For the text-containing cell, return its midpoint in [X, Y] coordinate format. 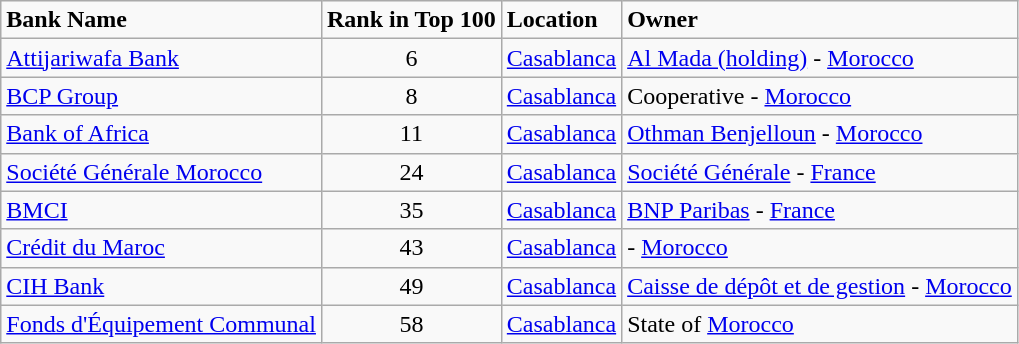
BMCI [162, 210]
CIH Bank [162, 286]
49 [411, 286]
BNP Paribas - France [820, 210]
State of Morocco [820, 324]
43 [411, 248]
Attijariwafa Bank [162, 58]
Cooperative - Morocco [820, 96]
Othman Benjelloun - Morocco [820, 134]
58 [411, 324]
Fonds d'Équipement Communal [162, 324]
8 [411, 96]
Caisse de dépôt et de gestion - Morocco [820, 286]
Bank of Africa [162, 134]
Bank Name [162, 20]
Owner [820, 20]
6 [411, 58]
Location [561, 20]
Société Générale - France [820, 172]
BCP Group [162, 96]
- Morocco [820, 248]
35 [411, 210]
Rank in Top 100 [411, 20]
24 [411, 172]
11 [411, 134]
Société Générale Morocco [162, 172]
Crédit du Maroc [162, 248]
Al Mada (holding) - Morocco [820, 58]
